Pinpoint the cell where the given text exists, returning its (X, Y) midpoint coordinate. 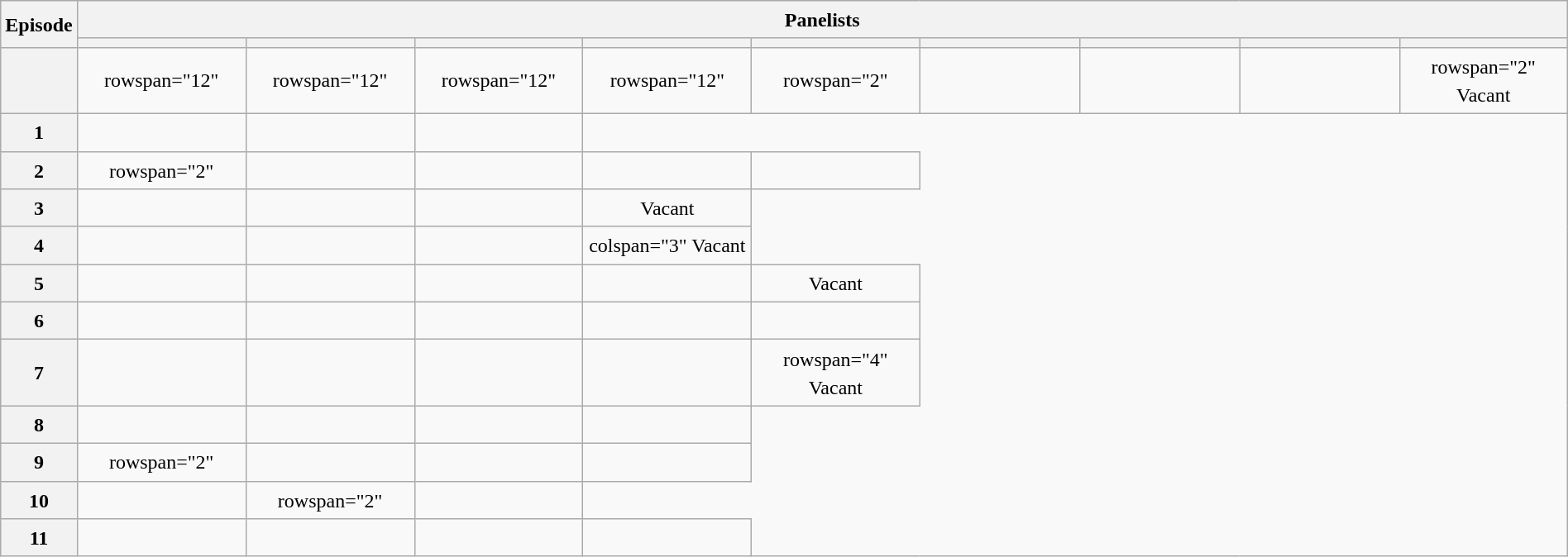
11 (39, 538)
rowspan="2" Vacant (1484, 80)
2 (39, 170)
4 (39, 245)
9 (39, 462)
10 (39, 500)
8 (39, 425)
Panelists (822, 20)
Episode (39, 25)
6 (39, 321)
rowspan="4" Vacant (835, 373)
3 (39, 208)
1 (39, 132)
7 (39, 373)
colspan="3" Vacant (667, 245)
5 (39, 283)
